Locate the cell with the specified text and output its (x, y) center coordinate. 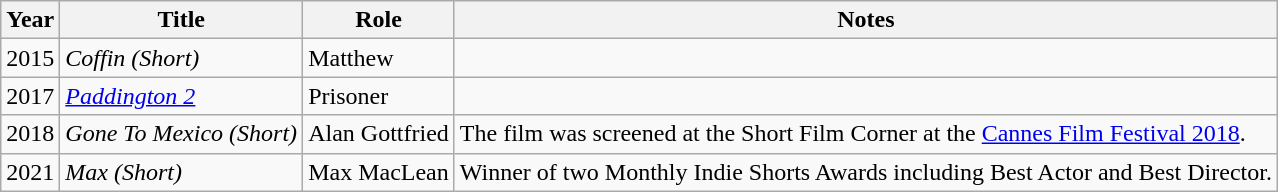
2021 (30, 172)
Year (30, 20)
Max (Short) (182, 172)
Matthew (379, 58)
2018 (30, 134)
2015 (30, 58)
The film was screened at the Short Film Corner at the Cannes Film Festival 2018. (866, 134)
Notes (866, 20)
Winner of two Monthly Indie Shorts Awards including Best Actor and Best Director. (866, 172)
Title (182, 20)
Max MacLean (379, 172)
2017 (30, 96)
Alan Gottfried (379, 134)
Paddington 2 (182, 96)
Coffin (Short) (182, 58)
Role (379, 20)
Gone To Mexico (Short) (182, 134)
Prisoner (379, 96)
